Find where the given text appears and provide that cell's center as [X, Y] coordinate. 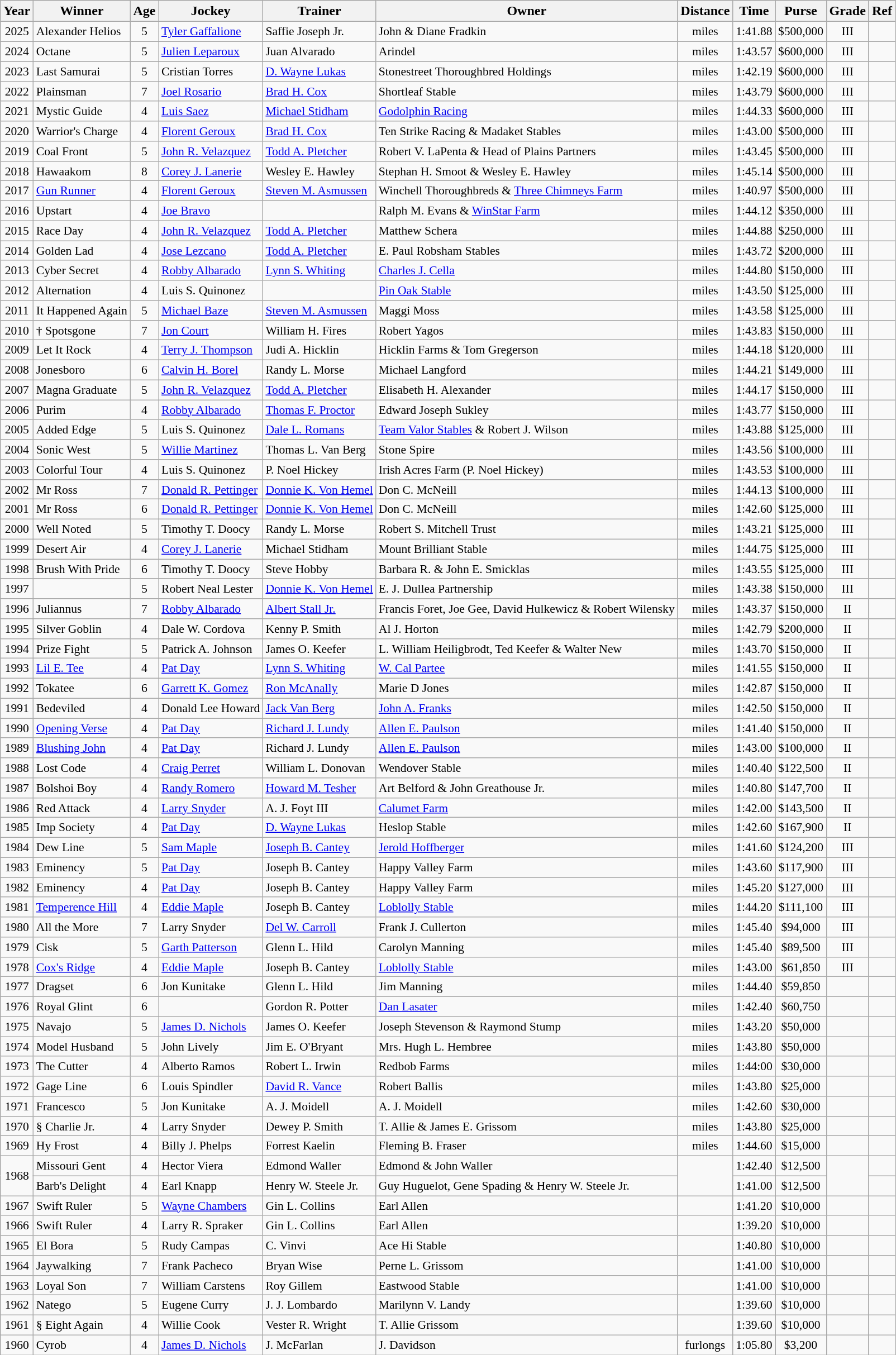
1:40.40 [754, 768]
Mystic Guide [82, 111]
1:42.00 [754, 808]
1974 [17, 1047]
Gun Runner [82, 191]
Fleming B. Fraser [527, 1146]
1994 [17, 648]
2003 [17, 470]
Mount Brilliant Stable [527, 549]
Joel Rosario [211, 92]
Maggi Moss [527, 311]
Edmond Waller [319, 1166]
T. Allie Grissom [527, 1325]
2015 [17, 231]
1:41.55 [754, 669]
1964 [17, 1266]
1:41.20 [754, 1206]
1:39.20 [754, 1225]
Dale L. Romans [319, 430]
1:40.97 [754, 191]
1:44.40 [754, 987]
$117,900 [801, 867]
$149,000 [801, 370]
1982 [17, 888]
Stephan H. Smoot & Wesley E. Hawley [527, 171]
$250,000 [801, 231]
1991 [17, 708]
2016 [17, 211]
Robert L. Irwin [319, 1066]
Saffie Joseph Jr. [319, 32]
Lil E. Tee [82, 669]
Bryan Wise [319, 1266]
El Bora [82, 1246]
furlongs [705, 1345]
1:41.88 [754, 32]
Steve Hobby [319, 569]
$124,200 [801, 847]
1961 [17, 1325]
1:44.21 [754, 370]
Time [754, 11]
2017 [17, 191]
Gordon R. Potter [319, 1006]
Craig Perret [211, 768]
1:44.80 [754, 270]
1:45.20 [754, 888]
William Carstens [211, 1285]
Jerold Hoffberger [527, 847]
Ten Strike Racing & Madaket Stables [527, 131]
Julien Leparoux [211, 51]
J. J. Lombardo [319, 1305]
Added Edge [82, 430]
Henry W. Steele Jr. [319, 1186]
1:43.55 [754, 569]
1:41.60 [754, 847]
2005 [17, 430]
Alberto Ramos [211, 1066]
Wesley E. Hawley [319, 171]
C. Vinvi [319, 1246]
Cyrob [82, 1345]
8 [144, 171]
Ron McAnally [319, 688]
1990 [17, 728]
1984 [17, 847]
1:44.13 [754, 489]
Dan Lasater [527, 1006]
Blushing John [82, 748]
1996 [17, 609]
Lost Code [82, 768]
2006 [17, 410]
1:44:00 [754, 1066]
1999 [17, 549]
1:43.70 [754, 648]
Michael Langford [527, 370]
Michael Baze [211, 311]
Larry R. Spraker [211, 1225]
Jon Court [211, 330]
Perne L. Grissom [527, 1266]
Marie D Jones [527, 688]
1960 [17, 1345]
Billy J. Phelps [211, 1146]
1979 [17, 947]
1975 [17, 1027]
1970 [17, 1126]
$94,000 [801, 927]
E. J. Dullea Partnership [527, 589]
Dewey P. Smith [319, 1126]
$15,000 [801, 1146]
Jonesboro [82, 370]
Francis Foret, Joe Gee, David Hulkewicz & Robert Wilensky [527, 609]
2001 [17, 509]
1:44.88 [754, 231]
1:44.18 [754, 350]
Opening Verse [82, 728]
1:43.72 [754, 251]
Tokatee [82, 688]
Race Day [82, 231]
1:41.40 [754, 728]
Garth Patterson [211, 947]
1:43.56 [754, 450]
2020 [17, 131]
2025 [17, 32]
1:43.77 [754, 410]
John & Diane Fradkin [527, 32]
Cox's Ridge [82, 967]
It Happened Again [82, 311]
Coal Front [82, 151]
Matthew Schera [527, 231]
1966 [17, 1225]
Eugene Curry [211, 1305]
Silver Goblin [82, 629]
John A. Franks [527, 708]
1:44.33 [754, 111]
Del W. Carroll [319, 927]
1:43.37 [754, 609]
Cyber Secret [82, 270]
2019 [17, 151]
William H. Fires [319, 330]
John Lively [211, 1047]
Magna Graduate [82, 390]
1971 [17, 1106]
Art Belford & John Greathouse Jr. [527, 788]
Missouri Gent [82, 1166]
Louis Spindler [211, 1086]
Winchell Thoroughbreds & Three Chimneys Farm [527, 191]
1997 [17, 589]
Willie Martinez [211, 450]
$3,200 [801, 1345]
1987 [17, 788]
Royal Glint [82, 1006]
2007 [17, 390]
Elisabeth H. Alexander [527, 390]
2002 [17, 489]
Imp Society [82, 828]
Carolyn Manning [527, 947]
Distance [705, 11]
Pin Oak Stable [527, 290]
2010 [17, 330]
1:43.83 [754, 330]
Edward Joseph Sukley [527, 410]
Mrs. Hugh L. Hembree [527, 1047]
Edmond & John Waller [527, 1166]
Colorful Tour [82, 470]
All the More [82, 927]
Ralph M. Evans & WinStar Farm [527, 211]
2023 [17, 71]
Navajo [82, 1027]
Gage Line [82, 1086]
$122,500 [801, 768]
T. Allie & James E. Grissom [527, 1126]
P. Noel Hickey [319, 470]
Loyal Son [82, 1285]
1:42.79 [754, 629]
Desert Air [82, 549]
Dragset [82, 987]
2011 [17, 311]
Upstart [82, 211]
W. Cal Partee [527, 669]
Cisk [82, 947]
1976 [17, 1006]
Howard M. Tesher [319, 788]
Golden Lad [82, 251]
1963 [17, 1285]
1968 [17, 1175]
Irish Acres Farm (P. Noel Hickey) [527, 470]
1980 [17, 927]
Hy Frost [82, 1146]
Alexander Helios [82, 32]
Stonestreet Thoroughbred Holdings [527, 71]
1:43.58 [754, 311]
Brush With Pride [82, 569]
Tyler Gaffalione [211, 32]
1:44.20 [754, 907]
Hawaakom [82, 171]
Robert Ballis [527, 1086]
2022 [17, 92]
1989 [17, 748]
Calumet Farm [527, 808]
1992 [17, 688]
Robert S. Mitchell Trust [527, 529]
Wendover Stable [527, 768]
Red Attack [82, 808]
Well Noted [82, 529]
Frank J. Cullerton [527, 927]
$143,500 [801, 808]
William L. Donovan [319, 768]
Jose Lezcano [211, 251]
Natego [82, 1305]
1:43.45 [754, 151]
Joseph Stevenson & Raymond Stump [527, 1027]
Trainer [319, 11]
L. William Heiligbrodt, Ted Keefer & Walter New [527, 648]
2018 [17, 171]
Prize Fight [82, 648]
1:43.53 [754, 470]
1995 [17, 629]
1977 [17, 987]
Winner [82, 11]
Sam Maple [211, 847]
$89,500 [801, 947]
Heslop Stable [527, 828]
Charles J. Cella [527, 270]
Donald Lee Howard [211, 708]
$147,700 [801, 788]
1:43.57 [754, 51]
J. Davidson [527, 1345]
1:44.17 [754, 390]
$350,000 [801, 211]
§ Charlie Jr. [82, 1126]
Rudy Campas [211, 1246]
Willie Cook [211, 1325]
Stone Spire [527, 450]
Roy Gillem [319, 1285]
Godolphin Racing [527, 111]
1973 [17, 1066]
Juliannus [82, 609]
$111,100 [801, 907]
Let It Rock [82, 350]
Barbara R. & John E. Smicklas [527, 569]
Thomas F. Proctor [319, 410]
2008 [17, 370]
1978 [17, 967]
† Spotsgone [82, 330]
Plainsman [82, 92]
Purse [801, 11]
2009 [17, 350]
Alternation [82, 290]
Ace Hi Stable [527, 1246]
Year [17, 11]
1993 [17, 669]
1969 [17, 1146]
Robert Yagos [527, 330]
Calvin H. Borel [211, 370]
Patrick A. Johnson [211, 648]
Team Valor Stables & Robert J. Wilson [527, 430]
2024 [17, 51]
1:43.50 [754, 290]
Redbob Farms [527, 1066]
$167,900 [801, 828]
Shortleaf Stable [527, 92]
1:05.80 [754, 1345]
1:43.38 [754, 589]
1998 [17, 569]
1967 [17, 1206]
J. McFarlan [319, 1345]
$120,000 [801, 350]
Vester R. Wright [319, 1325]
Jockey [211, 11]
1:43.20 [754, 1027]
Albert Stall Jr. [319, 609]
1:43.79 [754, 92]
1:43.60 [754, 867]
1:44.60 [754, 1146]
Last Samurai [82, 71]
Joe Bravo [211, 211]
Sonic West [82, 450]
Al J. Horton [527, 629]
Frank Pacheco [211, 1266]
2021 [17, 111]
2000 [17, 529]
1983 [17, 867]
1:43.21 [754, 529]
$61,850 [801, 967]
Garrett K. Gomez [211, 688]
A. J. Foyt III [319, 808]
1:45.14 [754, 171]
Owner [527, 11]
1985 [17, 828]
1:44.75 [754, 549]
1962 [17, 1305]
Earl Knapp [211, 1186]
Hicklin Farms & Tom Gregerson [527, 350]
Bolshoi Boy [82, 788]
2012 [17, 290]
E. Paul Robsham Stables [527, 251]
Bedeviled [82, 708]
1:42.19 [754, 71]
Randy Romero [211, 788]
Purim [82, 410]
Robert Neal Lester [211, 589]
1981 [17, 907]
Age [144, 11]
Model Husband [82, 1047]
Guy Huguelot, Gene Spading & Henry W. Steele Jr. [527, 1186]
2014 [17, 251]
Jim Manning [527, 987]
§ Eight Again [82, 1325]
Ref [881, 11]
Dale W. Cordova [211, 629]
Eastwood Stable [527, 1285]
Francesco [82, 1106]
$60,750 [801, 1006]
1:42.87 [754, 688]
Grade [847, 11]
Dew Line [82, 847]
Temperence Hill [82, 907]
Jack Van Berg [319, 708]
Kenny P. Smith [319, 629]
1986 [17, 808]
David R. Vance [319, 1086]
The Cutter [82, 1066]
Judi A. Hicklin [319, 350]
Thomas L. Van Berg [319, 450]
1988 [17, 768]
Warrior's Charge [82, 131]
Jim E. O'Bryant [319, 1047]
Cristian Torres [211, 71]
Forrest Kaelin [319, 1146]
$127,000 [801, 888]
Jaywalking [82, 1266]
Robert V. LaPenta & Head of Plains Partners [527, 151]
1:43.88 [754, 430]
1972 [17, 1086]
2004 [17, 450]
1965 [17, 1246]
Juan Alvarado [319, 51]
Marilynn V. Landy [527, 1305]
2013 [17, 270]
Hector Viera [211, 1166]
1:42.50 [754, 708]
Terry J. Thompson [211, 350]
Barb's Delight [82, 1186]
1:44.12 [754, 211]
Arindel [527, 51]
Octane [82, 51]
Wayne Chambers [211, 1206]
Luis Saez [211, 111]
$59,850 [801, 987]
